Identify which cell holds the provided text, then report its (X, Y) central coordinate. 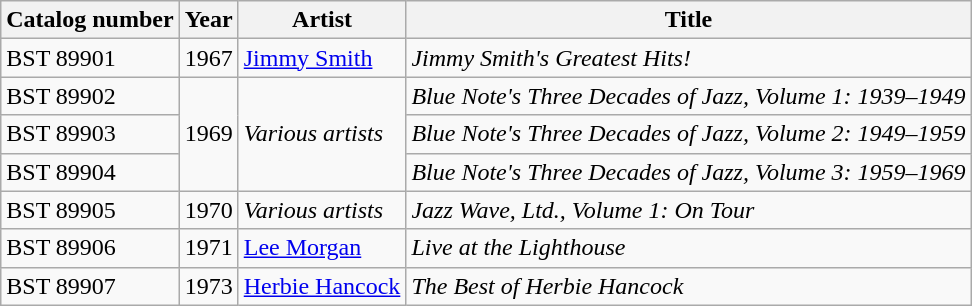
Live at the Lighthouse (688, 248)
BST 89905 (90, 210)
BST 89902 (90, 96)
Jazz Wave, Ltd., Volume 1: On Tour (688, 210)
Jimmy Smith's Greatest Hits! (688, 58)
Year (208, 20)
BST 89904 (90, 172)
BST 89907 (90, 286)
1969 (208, 134)
1970 (208, 210)
Herbie Hancock (322, 286)
Lee Morgan (322, 248)
Blue Note's Three Decades of Jazz, Volume 3: 1959–1969 (688, 172)
1971 (208, 248)
Blue Note's Three Decades of Jazz, Volume 1: 1939–1949 (688, 96)
1967 (208, 58)
Catalog number (90, 20)
Jimmy Smith (322, 58)
Artist (322, 20)
BST 89901 (90, 58)
Title (688, 20)
1973 (208, 286)
BST 89903 (90, 134)
Blue Note's Three Decades of Jazz, Volume 2: 1949–1959 (688, 134)
The Best of Herbie Hancock (688, 286)
BST 89906 (90, 248)
